Output the (x, y) coordinate of the center of the cell containing the given text.  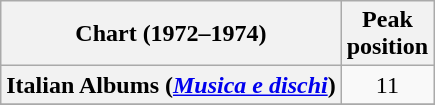
Italian Albums (Musica e dischi) (171, 85)
11 (387, 85)
Peakposition (387, 34)
Chart (1972–1974) (171, 34)
